Detect which cell encompasses the target text, then output its (X, Y) center coordinate. 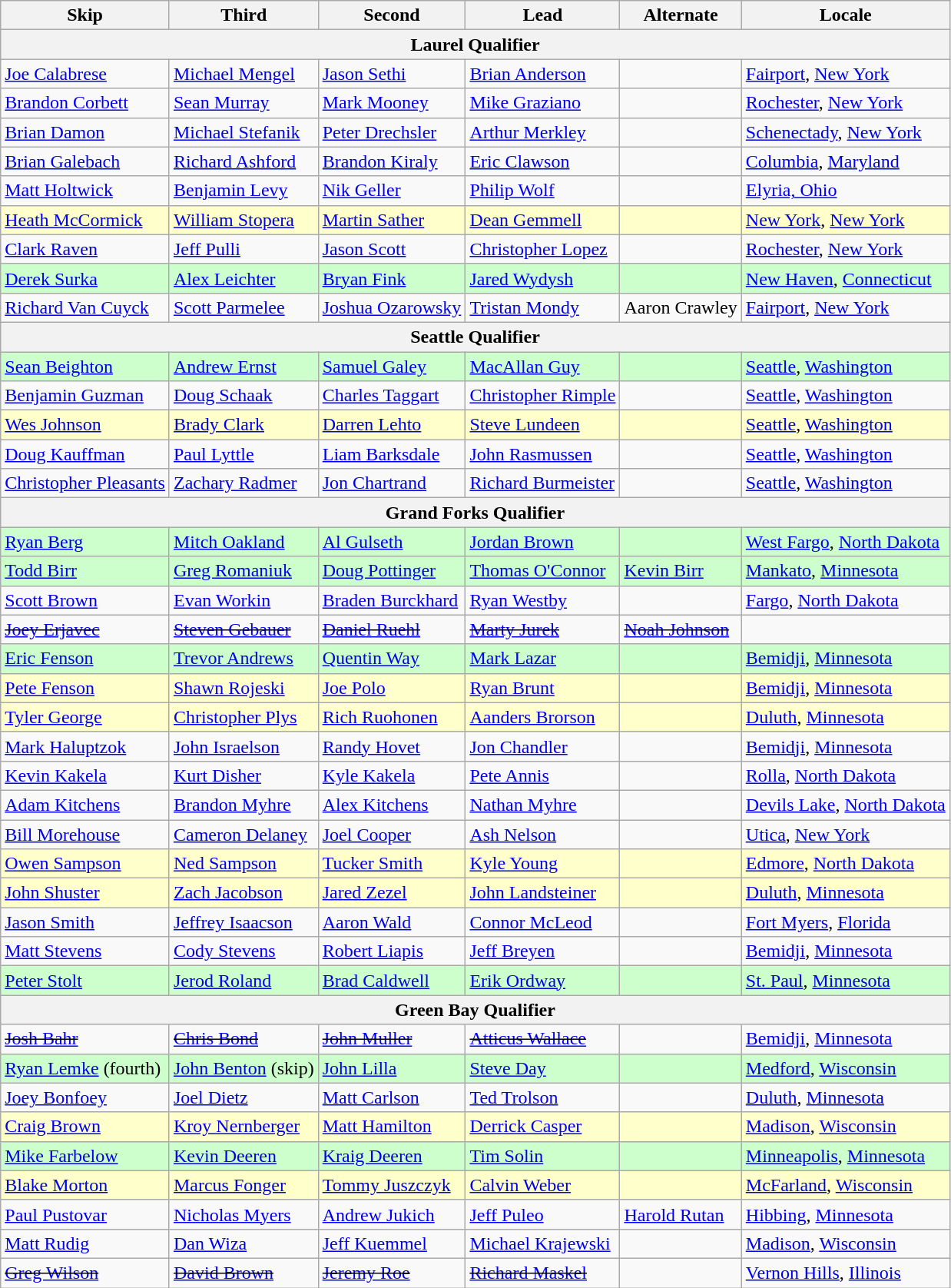
Pete Annis (542, 775)
Richard Maskel (542, 1273)
Daniel Ruehl (392, 629)
Lead (542, 15)
Mark Mooney (392, 103)
Alex Leichter (244, 278)
Kevin Birr (681, 571)
New Haven, Connecticut (845, 278)
Tristan Mondy (542, 307)
Brian Anderson (542, 74)
Third (244, 15)
Joel Cooper (392, 834)
Sean Murray (244, 103)
Nik Geller (392, 191)
Michael Krajewski (542, 1243)
Seattle Qualifier (476, 337)
Joe Polo (392, 688)
Joel Dietz (244, 1097)
Grand Forks Qualifier (476, 513)
Dan Wiza (244, 1243)
Jared Wydysh (542, 278)
Bryan Fink (392, 278)
Pete Fenson (85, 688)
Zachary Radmer (244, 483)
Cameron Delaney (244, 834)
Quentin Way (392, 659)
Liam Barksdale (392, 454)
Josh Bahr (85, 1039)
Columbia, Maryland (845, 161)
Jared Zezel (392, 893)
Eric Fenson (85, 659)
Devils Lake, North Dakota (845, 805)
Nathan Myhre (542, 805)
Bill Morehouse (85, 834)
David Brown (244, 1273)
Kyle Young (542, 864)
Medford, Wisconsin (845, 1068)
Zach Jacobson (244, 893)
Erik Ordway (542, 981)
Ryan Lemke (fourth) (85, 1068)
Blake Morton (85, 1185)
Matt Rudig (85, 1243)
Benjamin Guzman (85, 396)
Jon Chartrand (392, 483)
Kraig Deeren (392, 1156)
Christopher Lopez (542, 249)
Philip Wolf (542, 191)
Ryan Brunt (542, 688)
Martin Sather (392, 220)
Edmore, North Dakota (845, 864)
Locale (845, 15)
Mitch Oakland (244, 542)
Scott Brown (85, 600)
Ted Trolson (542, 1097)
Tim Solin (542, 1156)
Doug Schaak (244, 396)
John Israelson (244, 746)
Tommy Juszczyk (392, 1185)
Noah Johnson (681, 629)
Matt Holtwick (85, 191)
Skip (85, 15)
Alternate (681, 15)
Schenectady, New York (845, 132)
Mankato, Minnesota (845, 571)
Adam Kitchens (85, 805)
Laurel Qualifier (476, 45)
Kyle Kakela (392, 775)
John Lilla (392, 1068)
Ryan Westby (542, 600)
Dean Gemmell (542, 220)
Atticus Wallace (542, 1039)
Thomas O'Connor (542, 571)
Derrick Casper (542, 1127)
Elyria, Ohio (845, 191)
Steven Gebauer (244, 629)
Brian Galebach (85, 161)
Eric Clawson (542, 161)
Minneapolis, Minnesota (845, 1156)
Joshua Ozarowsky (392, 307)
Steve Lundeen (542, 425)
Arthur Merkley (542, 132)
Shawn Rojeski (244, 688)
Marcus Fonger (244, 1185)
Jon Chandler (542, 746)
Aaron Crawley (681, 307)
Doug Kauffman (85, 454)
Evan Workin (244, 600)
Jeff Breyen (542, 951)
John Muller (392, 1039)
Brandon Kiraly (392, 161)
Utica, New York (845, 834)
Greg Wilson (85, 1273)
Mark Haluptzok (85, 746)
Trevor Andrews (244, 659)
Michael Mengel (244, 74)
Calvin Weber (542, 1185)
Hibbing, Minnesota (845, 1214)
Derek Surka (85, 278)
St. Paul, Minnesota (845, 981)
Ryan Berg (85, 542)
Braden Burckhard (392, 600)
Fargo, North Dakota (845, 600)
Jordan Brown (542, 542)
Jeff Puleo (542, 1214)
Andrew Jukich (392, 1214)
Cody Stevens (244, 951)
Joe Calabrese (85, 74)
Sean Beighton (85, 367)
Greg Romaniuk (244, 571)
Clark Raven (85, 249)
Robert Liapis (392, 951)
Richard Van Cuyck (85, 307)
Matt Hamilton (392, 1127)
Randy Hovet (392, 746)
Paul Pustovar (85, 1214)
Kroy Nernberger (244, 1127)
Jeremy Roe (392, 1273)
Christopher Pleasants (85, 483)
Mike Farbelow (85, 1156)
Green Bay Qualifier (476, 1010)
Todd Birr (85, 571)
Samuel Galey (392, 367)
John Rasmussen (542, 454)
Second (392, 15)
Jeffrey Isaacson (244, 922)
Brandon Corbett (85, 103)
Matt Stevens (85, 951)
Ned Sampson (244, 864)
Aanders Brorson (542, 717)
Al Gulseth (392, 542)
Ash Nelson (542, 834)
Doug Pottinger (392, 571)
Connor McLeod (542, 922)
Tyler George (85, 717)
Owen Sampson (85, 864)
West Fargo, North Dakota (845, 542)
Craig Brown (85, 1127)
New York, New York (845, 220)
Jerod Roland (244, 981)
Kevin Deeren (244, 1156)
Fort Myers, Florida (845, 922)
Michael Stefanik (244, 132)
William Stopera (244, 220)
Heath McCormick (85, 220)
Jeff Kuemmel (392, 1243)
Jason Smith (85, 922)
John Shuster (85, 893)
Joey Erjavec (85, 629)
Rich Ruohonen (392, 717)
Brian Damon (85, 132)
Chris Bond (244, 1039)
Benjamin Levy (244, 191)
MacAllan Guy (542, 367)
Tucker Smith (392, 864)
Alex Kitchens (392, 805)
John Landsteiner (542, 893)
Richard Ashford (244, 161)
McFarland, Wisconsin (845, 1185)
Peter Stolt (85, 981)
Nicholas Myers (244, 1214)
Kurt Disher (244, 775)
Rolla, North Dakota (845, 775)
Brad Caldwell (392, 981)
Marty Jurek (542, 629)
Peter Drechsler (392, 132)
Jason Scott (392, 249)
Brandon Myhre (244, 805)
Christopher Rimple (542, 396)
Joey Bonfoey (85, 1097)
Andrew Ernst (244, 367)
Vernon Hills, Illinois (845, 1273)
Kevin Kakela (85, 775)
Scott Parmelee (244, 307)
Christopher Plys (244, 717)
Aaron Wald (392, 922)
John Benton (skip) (244, 1068)
Charles Taggart (392, 396)
Jason Sethi (392, 74)
Darren Lehto (392, 425)
Richard Burmeister (542, 483)
Mark Lazar (542, 659)
Steve Day (542, 1068)
Harold Rutan (681, 1214)
Jeff Pulli (244, 249)
Mike Graziano (542, 103)
Brady Clark (244, 425)
Paul Lyttle (244, 454)
Matt Carlson (392, 1097)
Wes Johnson (85, 425)
